Output the [X, Y] coordinate of the center of the cell containing the given text.  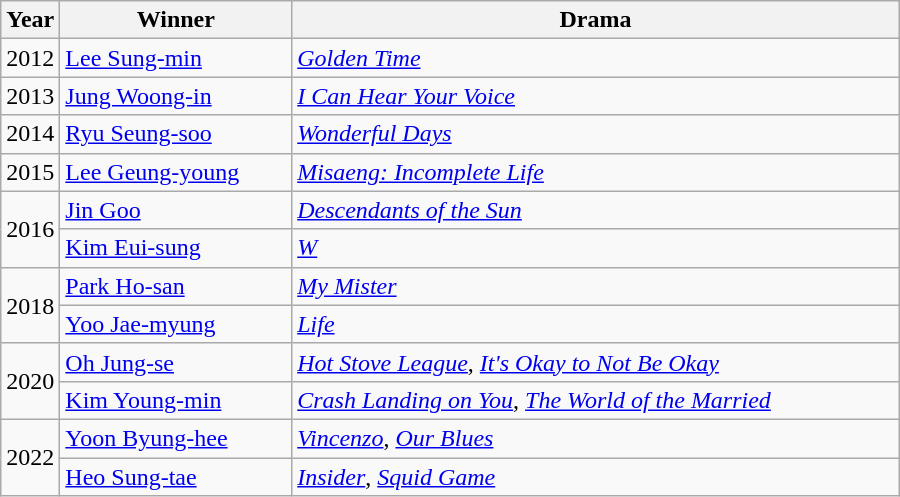
Park Ho-san [176, 286]
Vincenzo, Our Blues [596, 438]
2012 [30, 58]
2015 [30, 172]
Year [30, 20]
Winner [176, 20]
Misaeng: Incomplete Life [596, 172]
Hot Stove League, It's Okay to Not Be Okay [596, 362]
Crash Landing on You, The World of the Married [596, 400]
Heo Sung-tae [176, 477]
Kim Young-min [176, 400]
Lee Geung-young [176, 172]
2014 [30, 134]
Yoo Jae-myung [176, 324]
Yoon Byung-hee [176, 438]
Lee Sung-min [176, 58]
2020 [30, 381]
2022 [30, 457]
Insider, Squid Game [596, 477]
2016 [30, 229]
My Mister [596, 286]
2013 [30, 96]
Oh Jung-se [176, 362]
I Can Hear Your Voice [596, 96]
Wonderful Days [596, 134]
W [596, 248]
Descendants of the Sun [596, 210]
Life [596, 324]
Golden Time [596, 58]
Ryu Seung-soo [176, 134]
Kim Eui-sung [176, 248]
2018 [30, 305]
Jin Goo [176, 210]
Jung Woong-in [176, 96]
Drama [596, 20]
